Provide the (x, y) coordinate of the cell's center where the given text is located.  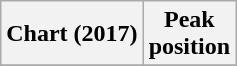
Peak position (189, 34)
Chart (2017) (72, 34)
